Identify which cell holds the provided text, then report its (x, y) central coordinate. 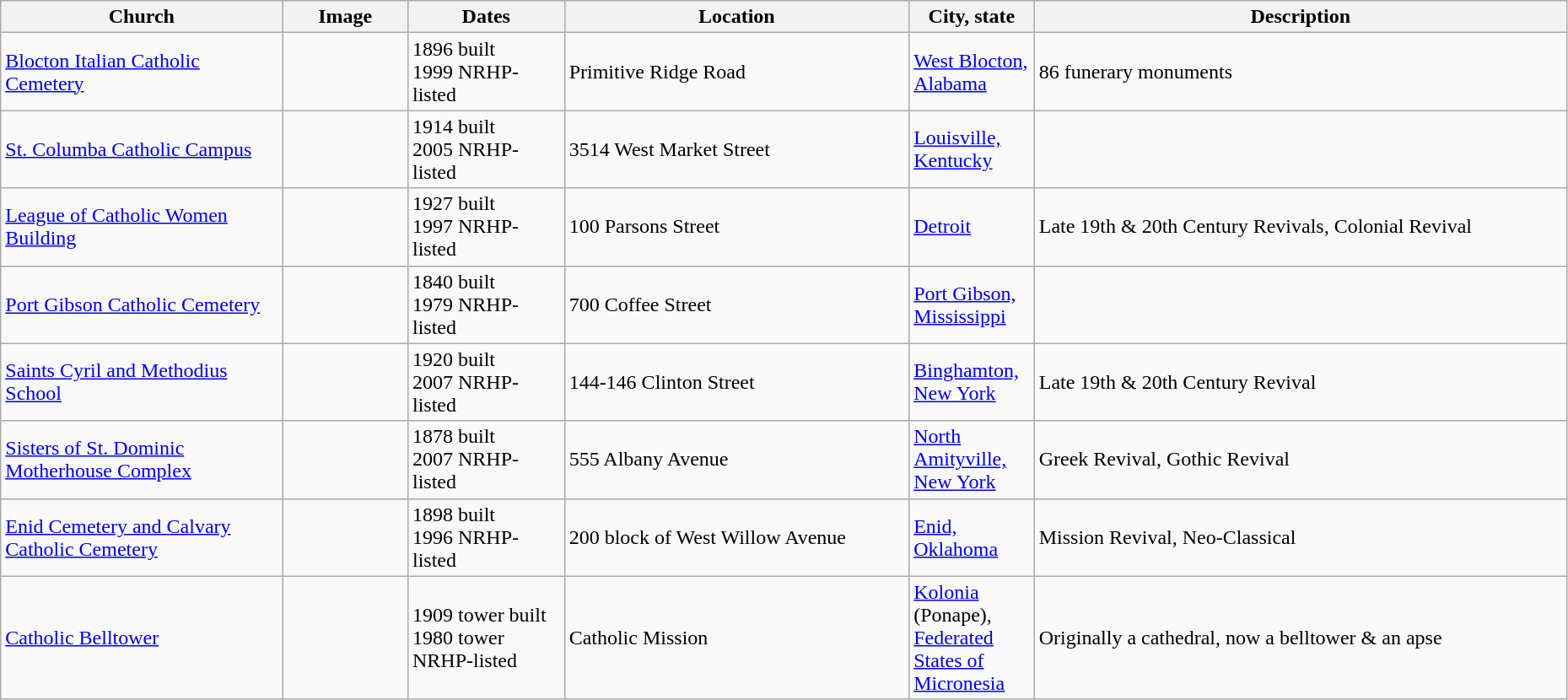
3514 West Market Street (737, 149)
Mission Revival, Neo-Classical (1301, 537)
Kolonia (Ponape), Federated States of Micronesia (972, 638)
1927 built1997 NRHP-listed (486, 227)
Catholic Belltower (142, 638)
Greek Revival, Gothic Revival (1301, 460)
Port Gibson, Mississippi (972, 304)
Image (346, 17)
Primitive Ridge Road (737, 72)
Catholic Mission (737, 638)
Late 19th & 20th Century Revivals, Colonial Revival (1301, 227)
Description (1301, 17)
Location (737, 17)
144-146 Clinton Street (737, 382)
City, state (972, 17)
Louisville, Kentucky (972, 149)
Port Gibson Catholic Cemetery (142, 304)
Late 19th & 20th Century Revival (1301, 382)
League of Catholic Women Building (142, 227)
Blocton Italian Catholic Cemetery (142, 72)
1909 tower built1980 tower NRHP-listed (486, 638)
555 Albany Avenue (737, 460)
86 funerary monuments (1301, 72)
1878 built2007 NRHP-listed (486, 460)
1898 built1996 NRHP-listed (486, 537)
Dates (486, 17)
Enid, Oklahoma (972, 537)
Saints Cyril and Methodius School (142, 382)
Sisters of St. Dominic Motherhouse Complex (142, 460)
Binghamton, New York (972, 382)
Enid Cemetery and Calvary Catholic Cemetery (142, 537)
100 Parsons Street (737, 227)
St. Columba Catholic Campus (142, 149)
1914 built 2005 NRHP-listed (486, 149)
Detroit (972, 227)
Originally a cathedral, now a belltower & an apse (1301, 638)
North Amityville, New York (972, 460)
1840 built 1979 NRHP-listed (486, 304)
1920 built2007 NRHP-listed (486, 382)
1896 built1999 NRHP-listed (486, 72)
Church (142, 17)
200 block of West Willow Avenue (737, 537)
West Blocton, Alabama (972, 72)
700 Coffee Street (737, 304)
